Identify which cell holds the provided text, then report its (X, Y) central coordinate. 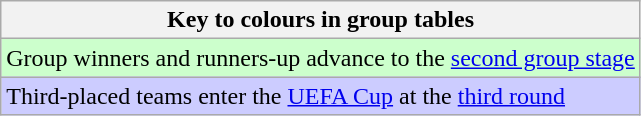
Key to colours in group tables (321, 20)
Third-placed teams enter the UEFA Cup at the third round (321, 96)
Group winners and runners-up advance to the second group stage (321, 58)
